Pinpoint the cell where the given text exists, returning its [x, y] midpoint coordinate. 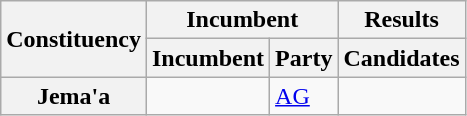
Constituency [74, 39]
AG [304, 96]
Results [402, 20]
Party [304, 58]
Jema'a [74, 96]
Candidates [402, 58]
